Determine the (x, y) coordinate at the center of the cell enclosing the given text.  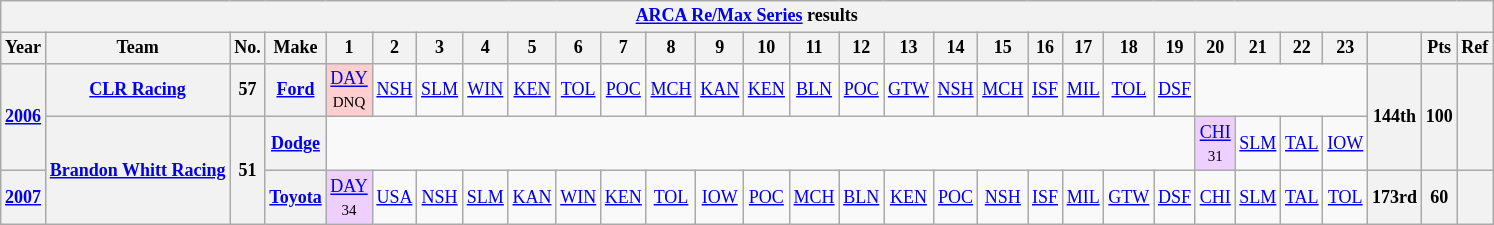
60 (1439, 197)
10 (767, 48)
Brandon Whitt Racing (137, 170)
Team (137, 48)
Make (296, 48)
14 (956, 48)
21 (1258, 48)
Year (24, 48)
15 (1003, 48)
16 (1046, 48)
ARCA Re/Max Series results (747, 16)
3 (440, 48)
20 (1215, 48)
Ref (1475, 48)
6 (578, 48)
USA (394, 197)
19 (1175, 48)
12 (862, 48)
DAY34 (349, 197)
13 (909, 48)
17 (1083, 48)
173rd (1395, 197)
2 (394, 48)
4 (485, 48)
23 (1346, 48)
7 (623, 48)
Dodge (296, 144)
57 (248, 90)
1 (349, 48)
100 (1439, 116)
Toyota (296, 197)
5 (532, 48)
CLR Racing (137, 90)
11 (814, 48)
144th (1395, 116)
2007 (24, 197)
18 (1129, 48)
51 (248, 170)
No. (248, 48)
CHI31 (1215, 144)
9 (720, 48)
CHI (1215, 197)
2006 (24, 116)
DAYDNQ (349, 90)
22 (1302, 48)
8 (671, 48)
Pts (1439, 48)
Ford (296, 90)
